Search for the cell housing the specified text and yield its (x, y) center coordinate. 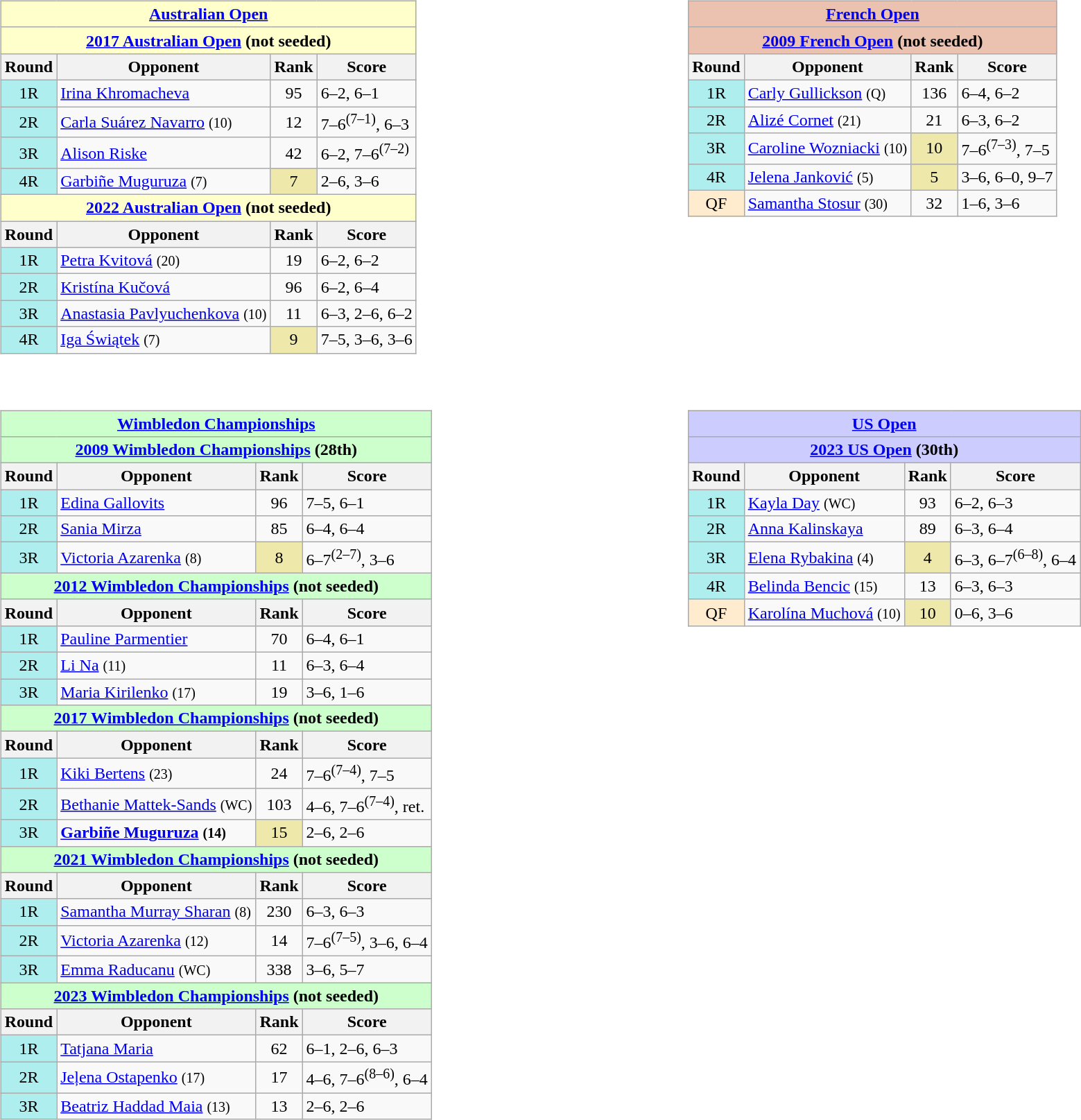
Sania Mirza (157, 529)
Jelena Janković (5) (828, 177)
15 (279, 833)
Karolína Muchová (10) (824, 612)
1–6, 3–6 (1007, 203)
12 (294, 122)
21 (935, 120)
6–4, 6–1 (367, 639)
Alison Riske (164, 153)
89 (928, 529)
24 (279, 774)
Petra Kvitová (20) (164, 261)
7–6(7–1), 6–3 (366, 122)
14 (279, 940)
42 (294, 153)
Kiki Bertens (23) (157, 774)
3–6, 5–7 (367, 970)
Victoria Azarenka (12) (157, 940)
2023 US Open (30th) (885, 450)
Wimbledon Championships (216, 424)
6–4, 6–4 (367, 529)
17 (279, 1078)
Carla Suárez Navarro (10) (164, 122)
70 (279, 639)
9 (294, 340)
2017 Australian Open (not seeded) (208, 40)
103 (279, 804)
7–5, 3–6, 3–6 (366, 340)
230 (279, 912)
6–1, 2–6, 6–3 (367, 1049)
Alizé Cornet (21) (828, 120)
7 (294, 182)
2009 Wimbledon Championships (28th) (216, 450)
Jeļena Ostapenko (17) (157, 1078)
6–3, 6–2 (1007, 120)
US Open (885, 424)
Belinda Bencic (15) (824, 586)
2023 Wimbledon Championships (not seeded) (216, 996)
2009 French Open (not seeded) (872, 40)
Iga Świątek (7) (164, 340)
6–2, 6–4 (366, 287)
Victoria Azarenka (8) (157, 558)
4–6, 7–6(7–4), ret. (367, 804)
Bethanie Mattek-Sands (WC) (157, 804)
Li Na (11) (157, 666)
7–5, 6–1 (367, 503)
Maria Kirilenko (17) (157, 692)
95 (294, 93)
Garbiñe Muguruza (14) (157, 833)
Pauline Parmentier (157, 639)
Beatriz Haddad Maia (13) (157, 1106)
Emma Raducanu (WC) (157, 970)
32 (935, 203)
Edina Gallovits (157, 503)
Carly Gullickson (Q) (828, 93)
Australian Open (208, 14)
7–6(7–4), 7–5 (367, 774)
Kayla Day (WC) (824, 503)
Irina Khromacheva (164, 93)
2022 Australian Open (not seeded) (208, 208)
6–7(2–7), 3–6 (367, 558)
Samantha Stosur (30) (828, 203)
French Open (872, 14)
3–6, 6–0, 9–7 (1007, 177)
2017 Wimbledon Championships (not seeded) (216, 718)
Caroline Wozniacki (10) (828, 148)
Elena Rybakina (4) (824, 558)
62 (279, 1049)
Garbiñe Muguruza (7) (164, 182)
8 (279, 558)
6–3, 6–7(6–8), 6–4 (1015, 558)
Samantha Murray Sharan (8) (157, 912)
4–6, 7–6(8–6), 6–4 (367, 1078)
6–3, 2–6, 6–2 (366, 313)
2–6, 3–6 (366, 182)
7–6(7–3), 7–5 (1007, 148)
6–2, 7–6(7–2) (366, 153)
Anastasia Pavlyuchenkova (10) (164, 313)
2021 Wimbledon Championships (not seeded) (216, 859)
5 (935, 177)
85 (279, 529)
6–2, 6–1 (366, 93)
Kristína Kučová (164, 287)
6–4, 6–2 (1007, 93)
2012 Wimbledon Championships (not seeded) (216, 586)
7–6(7–5), 3–6, 6–4 (367, 940)
4 (928, 558)
3–6, 1–6 (367, 692)
338 (279, 970)
136 (935, 93)
6–2, 6–2 (366, 261)
Tatjana Maria (157, 1049)
93 (928, 503)
6–2, 6–3 (1015, 503)
Anna Kalinskaya (824, 529)
0–6, 3–6 (1015, 612)
